Capture the cell that displays the provided text and extract its [X, Y] central coordinate. 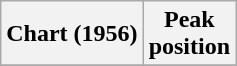
Peakposition [189, 34]
Chart (1956) [72, 34]
